Identify which cell holds the provided text, then report its (x, y) central coordinate. 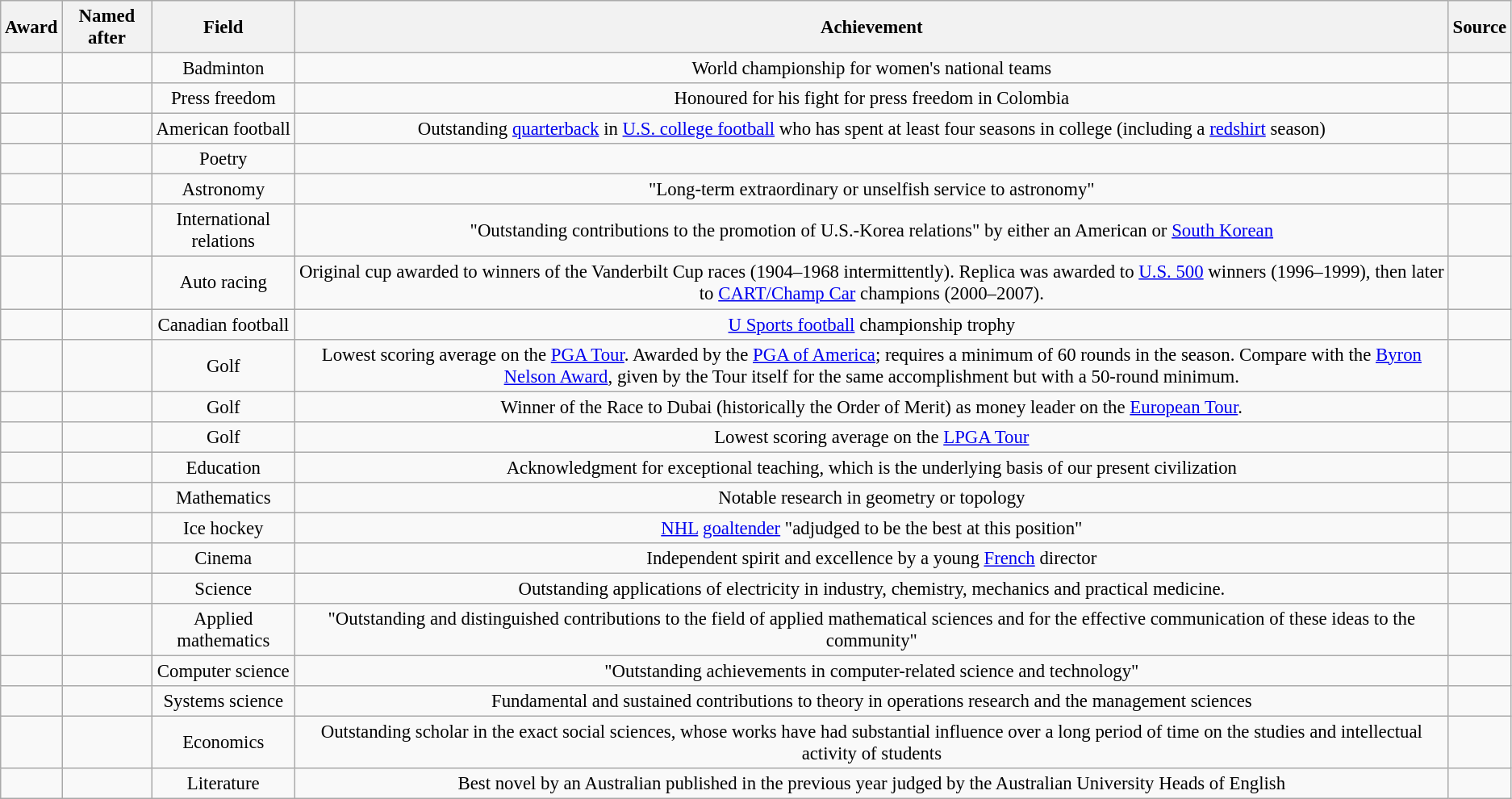
Badminton (223, 69)
Source (1480, 27)
International relations (223, 231)
Award (31, 27)
Auto racing (223, 282)
"Long-term extraordinary or unselfish service to astronomy" (871, 190)
Literature (223, 784)
Outstanding quarterback in U.S. college football who has spent at least four seasons in college (including a redshirt season) (871, 129)
Lowest scoring average on the LPGA Tour (871, 437)
Winner of the Race to Dubai (historically the Order of Merit) as money leader on the European Tour. (871, 407)
Achievement (871, 27)
"Outstanding achievements in computer-related science and technology" (871, 671)
NHL goaltender "adjudged to be the best at this position" (871, 528)
Press freedom (223, 98)
Fundamental and sustained contributions to theory in operations research and the management sciences (871, 701)
Systems science (223, 701)
Applied mathematics (223, 630)
Field (223, 27)
American football (223, 129)
Notable research in geometry or topology (871, 498)
Cinema (223, 558)
Honoured for his fight for press freedom in Colombia (871, 98)
Canadian football (223, 324)
U Sports football championship trophy (871, 324)
Outstanding applications of electricity in industry, chemistry, mechanics and practical medicine. (871, 588)
Poetry (223, 159)
Best novel by an Australian published in the previous year judged by the Australian University Heads of English (871, 784)
Astronomy (223, 190)
Independent spirit and excellence by a young French director (871, 558)
Science (223, 588)
Computer science (223, 671)
Acknowledgment for exceptional teaching, which is the underlying basis of our present civilization (871, 467)
Named after (107, 27)
Mathematics (223, 498)
Education (223, 467)
"Outstanding contributions to the promotion of U.S.-Korea relations" by either an American or South Korean (871, 231)
Ice hockey (223, 528)
Economics (223, 743)
World championship for women's national teams (871, 69)
